Determine the (x, y) coordinate at the center of the cell enclosing the given text.  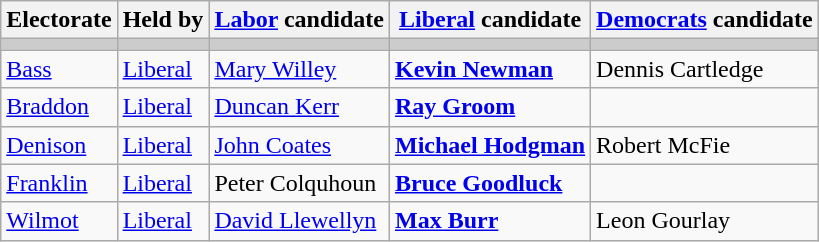
Mary Willey (300, 69)
Democrats candidate (705, 20)
Leon Gourlay (705, 221)
Held by (163, 20)
Liberal candidate (490, 20)
Duncan Kerr (300, 107)
Electorate (59, 20)
Max Burr (490, 221)
Labor candidate (300, 20)
Ray Groom (490, 107)
Michael Hodgman (490, 145)
Franklin (59, 183)
David Llewellyn (300, 221)
Denison (59, 145)
John Coates (300, 145)
Braddon (59, 107)
Kevin Newman (490, 69)
Wilmot (59, 221)
Bass (59, 69)
Bruce Goodluck (490, 183)
Peter Colquhoun (300, 183)
Robert McFie (705, 145)
Dennis Cartledge (705, 69)
